Determine the (X, Y) coordinate at the center of the cell enclosing the given text.  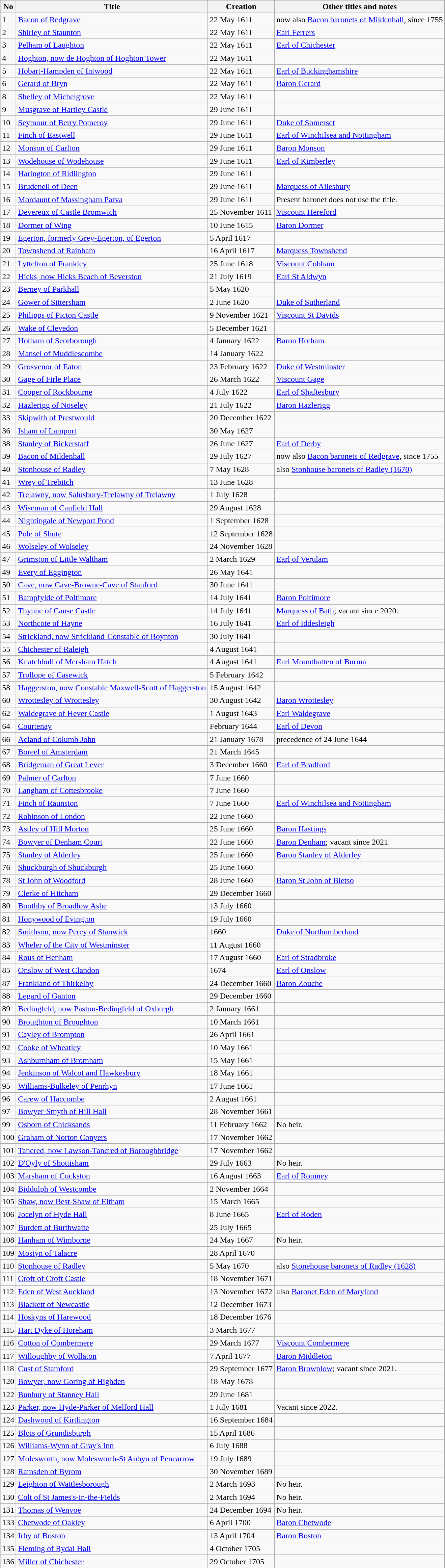
78 (8, 880)
15 August 1642 (241, 688)
29 August 1628 (241, 508)
75 (8, 855)
135 (8, 1548)
130 (8, 1497)
Finch of Raunston (112, 803)
31 (8, 392)
Graham of Norton Conyers (112, 1137)
108 (8, 1240)
100 (8, 1137)
8 June 1665 (241, 1215)
Stanley of Alderley (112, 855)
105 (8, 1202)
30 August 1642 (241, 700)
106 (8, 1215)
Pelham of Laughton (112, 45)
128 (8, 1471)
Ramsden of Byrom (112, 1471)
Earl of Onslow (360, 970)
Finch of Eastwell (112, 135)
February 1644 (241, 726)
32 (8, 405)
Earl of Kimberley (360, 161)
Bowyer of Denham Court (112, 842)
10 May 1661 (241, 1047)
103 (8, 1176)
Other titles and notes (360, 7)
Earl Waldegrave (360, 713)
2 August 1661 (241, 1099)
1 September 1628 (241, 521)
126 (8, 1446)
Chichester of Raleigh (112, 649)
Shaw, now Best-Shaw of Eltham (112, 1202)
also Stonhouse baronets of Radley (1670) (360, 469)
15 (8, 187)
Earl of Roden (360, 1215)
Gerard of Bryn (112, 84)
Duke of Northumberland (360, 932)
24 November 1628 (241, 546)
30 July 1641 (241, 636)
Earl of Chichester (360, 45)
Thomas of Wenvoe (112, 1510)
92 (8, 1047)
24 (8, 302)
20 (8, 251)
Smithson, now Percy of Stanwick (112, 932)
Philipps of Picton Castle (112, 315)
72 (8, 816)
now also Bacon baronets of Mildenhall, since 1755 (360, 20)
Earl Mountbatten of Burma (360, 662)
29 June 1681 (241, 1394)
also Baronet Eden of Maryland (360, 1292)
19 July 1689 (241, 1459)
71 (8, 803)
89 (8, 1009)
16 April 1617 (241, 251)
76 (8, 868)
36 (8, 431)
58 (8, 688)
Baron Middleton (360, 1356)
124 (8, 1420)
4 October 1705 (241, 1548)
13 November 1672 (241, 1292)
Shirley of Staunton (112, 32)
Earl of Bradford (360, 765)
Baron Gerard (360, 84)
2 March 1629 (241, 559)
Palmer of Carlton (112, 777)
Blois of Grundisburgh (112, 1433)
18 November 1671 (241, 1279)
Earl of Iddesleigh (360, 623)
13 April 1704 (241, 1536)
57 (8, 675)
Ashburnham of Bromham (112, 1060)
Baron Chetwode (360, 1523)
4 July 1622 (241, 392)
Duke of Westminster (360, 366)
1660 (241, 932)
29 (8, 366)
11 (8, 135)
19 July 1660 (241, 919)
Baron Dormer (360, 225)
38 (8, 444)
Parker, now Hyde-Parker of Melford Hall (112, 1407)
5 May 1620 (241, 289)
Trelawny, now Salusbury-Trelawny of Trelawny (112, 495)
Cust of Stamford (112, 1368)
Earl of Verulam (360, 559)
Hart Dyke of Horeham (112, 1330)
Chetwode of Oakley (112, 1523)
15 March 1665 (241, 1202)
17 June 1661 (241, 1086)
Earl of Romney (360, 1176)
3 December 1660 (241, 765)
7 May 1628 (241, 469)
Courtenay (112, 726)
Cave, now Cave-Browne-Cave of Stanford (112, 585)
Cooke of Wheatley (112, 1047)
Fleming of Rydal Hall (112, 1548)
23 February 1622 (241, 366)
29 March 1677 (241, 1343)
Wolseley of Wolseley (112, 546)
10 June 1615 (241, 225)
Biddulph of Westcombe (112, 1189)
127 (8, 1459)
Berney of Parkhall (112, 289)
Jocelyn of Hyde Hall (112, 1215)
18 May 1661 (241, 1073)
23 (8, 289)
110 (8, 1266)
Cooper of Rockbourne (112, 392)
Dashwood of Kirtlington (112, 1420)
Nightingale of Newport Pond (112, 521)
Honywood of Evington (112, 919)
39 (8, 456)
93 (8, 1060)
Viscount Hereford (360, 212)
Langham of Cottesbrooke (112, 791)
13 (8, 161)
81 (8, 919)
Shuckburgh of Shuckburgh (112, 868)
Isham of Lamport (112, 431)
Duke of Somerset (360, 122)
Blackett of Newcastle (112, 1304)
12 September 1628 (241, 533)
Skipwith of Prestwould (112, 418)
Earl of Stradbroke (360, 957)
9 November 1621 (241, 315)
95 (8, 1086)
5 May 1670 (241, 1266)
Mansel of Muddlescombe (112, 353)
Bedingfeld, now Paston-Bedingfeld of Oxburgh (112, 1009)
Knatchbull of Mersham Hatch (112, 662)
Mostyn of Talacre (112, 1253)
Baron Poltimore (360, 598)
7 April 1677 (241, 1356)
Earl of Shaftesbury (360, 392)
129 (8, 1484)
6 July 1688 (241, 1446)
28 June 1660 (241, 880)
Acland of Columb John (112, 739)
Shelley of Michelgrove (112, 97)
Astley of Hill Morton (112, 829)
Baron Monson (360, 148)
120 (8, 1381)
97 (8, 1112)
Musgrave of Hartley Castle (112, 109)
Grosvenor of Eaton (112, 366)
33 (8, 418)
Viscount Gage (360, 379)
18 May 1678 (241, 1381)
precedence of 24 June 1644 (360, 739)
50 (8, 585)
5 April 1617 (241, 238)
29 July 1663 (241, 1163)
Baron Denham; vacant since 2021. (360, 842)
Harington of Ridlington (112, 174)
116 (8, 1343)
Bampfylde of Poltimore (112, 598)
10 March 1661 (241, 1022)
Title (112, 7)
2 (8, 32)
Earl of Devon (360, 726)
5 February 1642 (241, 675)
Devereux of Castle Bromwich (112, 212)
Monson of Carlton (112, 148)
16 September 1684 (241, 1420)
Wheler of the City of Westminster (112, 945)
Viscount St Davids (360, 315)
Wrey of Trebitch (112, 482)
55 (8, 649)
73 (8, 829)
Gage of Firle Place (112, 379)
82 (8, 932)
17 (8, 212)
83 (8, 945)
125 (8, 1433)
115 (8, 1330)
28 November 1661 (241, 1112)
26 June 1627 (241, 444)
14 (8, 174)
26 April 1661 (241, 1035)
Jenkinson of Walcot and Hawkesbury (112, 1073)
91 (8, 1035)
54 (8, 636)
Baron Hotham (360, 341)
46 (8, 546)
Bowyer-Smyth of Hill Hall (112, 1112)
49 (8, 572)
D'Oyly of Shottisham (112, 1163)
12 December 1673 (241, 1304)
Miller of Chichester (112, 1561)
Seymour of Berry Pomeroy (112, 122)
2 June 1620 (241, 302)
Bowyer, now Goring of Highden (112, 1381)
66 (8, 739)
18 (8, 225)
64 (8, 726)
9 (8, 109)
13 June 1628 (241, 482)
Baron Hastings (360, 829)
Bacon of Mildenhall (112, 456)
Robinson of London (112, 816)
19 (8, 238)
43 (8, 508)
Earl of Derby (360, 444)
Mordaunt of Massingham Parva (112, 200)
Cayley of Brompton (112, 1035)
Rous of Henham (112, 957)
26 (8, 328)
14 January 1622 (241, 353)
42 (8, 495)
30 May 1627 (241, 431)
Earl St Aldwyn (360, 276)
Duke of Sutherland (360, 302)
Present baronet does not use the title. (360, 200)
Boothby of Broadlow Ashe (112, 906)
24 December 1694 (241, 1510)
Molesworth, now Molesworth-St Aubyn of Pencarrow (112, 1459)
2 March 1693 (241, 1484)
114 (8, 1317)
101 (8, 1150)
Baron Stanley of Alderley (360, 855)
18 December 1676 (241, 1317)
52 (8, 611)
Waldegrave of Hever Castle (112, 713)
now also Bacon baronets of Redgrave, since 1755 (360, 456)
8 (8, 97)
22 (8, 276)
25 July 1665 (241, 1227)
26 May 1641 (241, 572)
85 (8, 970)
29 September 1677 (241, 1368)
56 (8, 662)
Tancred, now Lawson-Tancred of Boroughbridge (112, 1150)
4 (8, 58)
St John of Woodford (112, 880)
1 (8, 20)
Baron Hazlerigg (360, 405)
109 (8, 1253)
70 (8, 791)
96 (8, 1099)
Northcote of Hayne (112, 623)
3 March 1677 (241, 1330)
Strickland, now Strickland-Constable of Boynton (112, 636)
Gower of Sittersham (112, 302)
26 March 1622 (241, 379)
Marsham of Cuckston (112, 1176)
1 July 1628 (241, 495)
Thynne of Cause Castle (112, 611)
11 August 1660 (241, 945)
Baron Wrottesley (360, 700)
Williams-Bulkeley of Penrhyn (112, 1086)
Every of Eggington (112, 572)
15 April 1686 (241, 1433)
Trollope of Casewick (112, 675)
40 (8, 469)
Irby of Boston (112, 1536)
Stanley of Bickerstaff (112, 444)
16 July 1641 (241, 623)
Viscount Cobham (360, 264)
Frankland of Thirkelby (112, 983)
12 (8, 148)
Carew of Haccombe (112, 1099)
Bridgeman of Great Lever (112, 765)
Townshend of Rainham (112, 251)
Bunbury of Stanney Hall (112, 1394)
1674 (241, 970)
Marquess Townshend (360, 251)
Hanham of Wimborne (112, 1240)
29 July 1627 (241, 456)
21 July 1619 (241, 276)
2 November 1664 (241, 1189)
84 (8, 957)
123 (8, 1407)
41 (8, 482)
25 November 1611 (241, 212)
Baron St John of Bletso (360, 880)
Williams-Wynn of Gray's Inn (112, 1446)
Hicks, now Hicks Beach of Beverston (112, 276)
Pole of Shute (112, 533)
Legard of Ganton (112, 996)
90 (8, 1022)
Cotton of Combermere (112, 1343)
Bacon of Redgrave (112, 20)
Hotham of Scorborough (112, 341)
15 May 1661 (241, 1060)
94 (8, 1073)
Boreel of Amsterdam (112, 752)
134 (8, 1536)
also Stonehouse baronets of Radley (1628) (360, 1266)
30 November 1689 (241, 1471)
51 (8, 598)
27 (8, 341)
Hazlerigg of Noseley (112, 405)
Baron Zouche (360, 983)
Creation (241, 7)
Marquess of Bath; vacant since 2020. (360, 611)
6 (8, 84)
Baron Brownlow; vacant since 2021. (360, 1368)
10 (8, 122)
21 (8, 264)
2 January 1661 (241, 1009)
104 (8, 1189)
113 (8, 1304)
44 (8, 521)
60 (8, 700)
11 February 1662 (241, 1124)
4 January 1622 (241, 341)
Brudenell of Deen (112, 187)
Hoghton, now de Hoghton of Hoghton Tower (112, 58)
79 (8, 893)
1 July 1681 (241, 1407)
118 (8, 1368)
80 (8, 906)
Marquess of Ailesbury (360, 187)
24 December 1660 (241, 983)
Osborn of Chicksands (112, 1124)
69 (8, 777)
107 (8, 1227)
Wiseman of Canfield Hall (112, 508)
20 December 1622 (241, 418)
Willoughby of Wollaton (112, 1356)
Eden of West Auckland (112, 1292)
Earl Ferrers (360, 32)
No (8, 7)
13 July 1660 (241, 906)
131 (8, 1510)
28 April 1670 (241, 1253)
111 (8, 1279)
17 August 1660 (241, 957)
30 June 1641 (241, 585)
21 March 1645 (241, 752)
Burdett of Burthwaite (112, 1227)
28 (8, 353)
Viscount Combermere (360, 1343)
Hobart-Hampden of Intwood (112, 71)
102 (8, 1163)
16 August 1663 (241, 1176)
Baron Boston (360, 1536)
30 (8, 379)
5 December 1621 (241, 328)
24 May 1667 (241, 1240)
29 October 1705 (241, 1561)
Lyttelton of Frankley (112, 264)
25 (8, 315)
136 (8, 1561)
21 July 1622 (241, 405)
5 (8, 71)
Onslow of West Clandon (112, 970)
Egerton, formerly Grey-Egerton, of Egerton (112, 238)
Wodehouse of Wodehouse (112, 161)
Leighton of Wattlesborough (112, 1484)
2 March 1694 (241, 1497)
88 (8, 996)
21 January 1678 (241, 739)
74 (8, 842)
Grimston of Little Waltham (112, 559)
Clerke of Hitcham (112, 893)
Wake of Clevedon (112, 328)
47 (8, 559)
3 (8, 45)
53 (8, 623)
25 June 1618 (241, 264)
Croft of Croft Castle (112, 1279)
122 (8, 1394)
Colt of St James's-in-the-Fields (112, 1497)
67 (8, 752)
99 (8, 1124)
87 (8, 983)
133 (8, 1523)
112 (8, 1292)
117 (8, 1356)
Vacant since 2022. (360, 1407)
1 August 1643 (241, 713)
6 April 1700 (241, 1523)
Haggerston, now Constable Maxwell-Scott of Haggerston (112, 688)
68 (8, 765)
Wrottesley of Wrottesley (112, 700)
16 (8, 200)
Broughton of Broughton (112, 1022)
Dormer of Wing (112, 225)
45 (8, 533)
Earl of Buckinghamshire (360, 71)
62 (8, 713)
Hoskyns of Harewood (112, 1317)
